Return [x, y] of the center of cell containing provided text 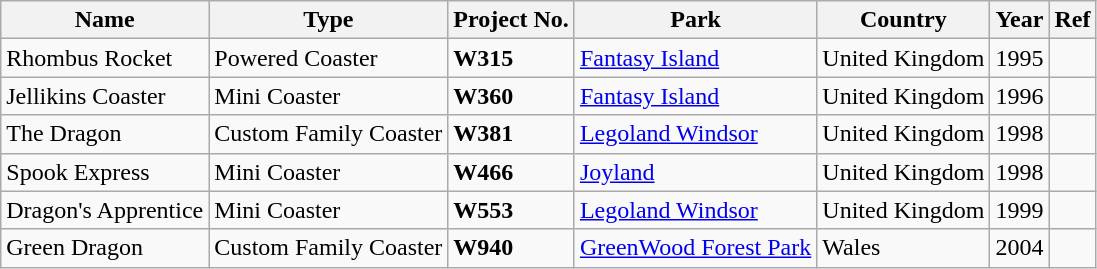
Park [695, 20]
W553 [512, 210]
Joyland [695, 172]
Wales [904, 248]
Powered Coaster [328, 58]
Rhombus Rocket [105, 58]
W381 [512, 134]
Year [1020, 20]
Project No. [512, 20]
Spook Express [105, 172]
W360 [512, 96]
Name [105, 20]
The Dragon [105, 134]
Green Dragon [105, 248]
GreenWood Forest Park [695, 248]
W315 [512, 58]
1996 [1020, 96]
Country [904, 20]
Type [328, 20]
Ref [1072, 20]
W466 [512, 172]
2004 [1020, 248]
1999 [1020, 210]
1995 [1020, 58]
W940 [512, 248]
Jellikins Coaster [105, 96]
Dragon's Apprentice [105, 210]
